Find where the given text appears and provide that cell's center as [X, Y] coordinate. 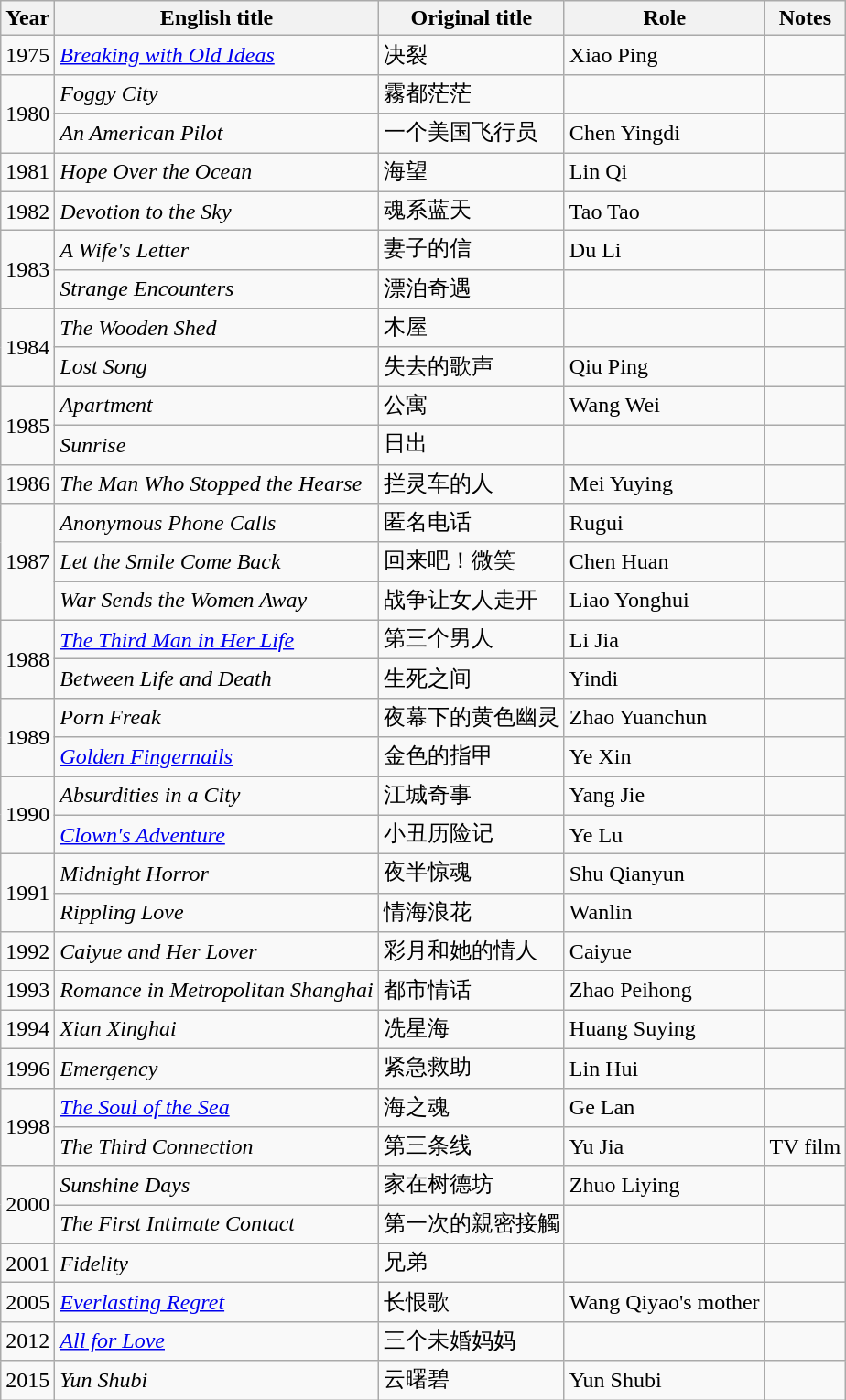
2012 [27, 1340]
Absurdities in a City [216, 797]
第三个男人 [471, 639]
All for Love [216, 1340]
Du Li [665, 251]
1975 [27, 55]
云曙碧 [471, 1381]
1983 [27, 269]
Foggy City [216, 93]
金色的指甲 [471, 756]
江城奇事 [471, 797]
海之魂 [471, 1108]
情海浪花 [471, 912]
Lin Hui [665, 1068]
Year [27, 18]
冼星海 [471, 1029]
Between Life and Death [216, 679]
TV film [806, 1146]
Lost Song [216, 366]
漂泊奇遇 [471, 289]
Zhao Peihong [665, 991]
Xiao Ping [665, 55]
失去的歌声 [471, 366]
Caiyue [665, 952]
1984 [27, 348]
Notes [806, 18]
1996 [27, 1068]
Hope Over the Ocean [216, 172]
Li Jia [665, 639]
1986 [27, 483]
The Wooden Shed [216, 328]
Chen Huan [665, 562]
Yu Jia [665, 1146]
War Sends the Women Away [216, 601]
兄弟 [471, 1264]
1988 [27, 659]
Wang Wei [665, 407]
1992 [27, 952]
1981 [27, 172]
Role [665, 18]
The First Intimate Contact [216, 1225]
Clown's Adventure [216, 835]
1987 [27, 562]
匿名电话 [471, 524]
1998 [27, 1126]
The Man Who Stopped the Hearse [216, 483]
2000 [27, 1205]
日出 [471, 445]
彩月和她的情人 [471, 952]
夜半惊魂 [471, 874]
公寓 [471, 407]
Tao Tao [665, 211]
Rugui [665, 524]
小丑历险记 [471, 835]
Romance in Metropolitan Shanghai [216, 991]
妻子的信 [471, 251]
决裂 [471, 55]
海望 [471, 172]
回来吧！微笑 [471, 562]
木屋 [471, 328]
Mei Yuying [665, 483]
Apartment [216, 407]
长恨歌 [471, 1302]
Yang Jie [665, 797]
1990 [27, 815]
战争让女人走开 [471, 601]
2005 [27, 1302]
第三条线 [471, 1146]
紧急救助 [471, 1068]
Fidelity [216, 1264]
Liao Yonghui [665, 601]
The Soul of the Sea [216, 1108]
都市情话 [471, 991]
1982 [27, 211]
Ge Lan [665, 1108]
An American Pilot [216, 134]
Wang Qiyao's mother [665, 1302]
1993 [27, 991]
Yindi [665, 679]
Everlasting Regret [216, 1302]
Anonymous Phone Calls [216, 524]
The Third Connection [216, 1146]
霧都茫茫 [471, 93]
Porn Freak [216, 718]
Breaking with Old Ideas [216, 55]
Sunrise [216, 445]
The Third Man in Her Life [216, 639]
Zhao Yuanchun [665, 718]
Chen Yingdi [665, 134]
第一次的親密接觸 [471, 1225]
Qiu Ping [665, 366]
2001 [27, 1264]
三个未婚妈妈 [471, 1340]
Ye Lu [665, 835]
拦灵车的人 [471, 483]
Lin Qi [665, 172]
A Wife's Letter [216, 251]
Shu Qianyun [665, 874]
Wanlin [665, 912]
Zhuo Liying [665, 1185]
Caiyue and Her Lover [216, 952]
1980 [27, 114]
Golden Fingernails [216, 756]
Devotion to the Sky [216, 211]
家在树德坊 [471, 1185]
1985 [27, 425]
Let the Smile Come Back [216, 562]
Strange Encounters [216, 289]
Rippling Love [216, 912]
1994 [27, 1029]
Sunshine Days [216, 1185]
English title [216, 18]
1991 [27, 894]
Ye Xin [665, 756]
魂系蓝天 [471, 211]
2015 [27, 1381]
Huang Suying [665, 1029]
Emergency [216, 1068]
1989 [27, 736]
夜幕下的黄色幽灵 [471, 718]
Xian Xinghai [216, 1029]
一个美国飞行员 [471, 134]
Midnight Horror [216, 874]
生死之间 [471, 679]
Original title [471, 18]
